Find where the given text appears and provide that cell's center as [x, y] coordinate. 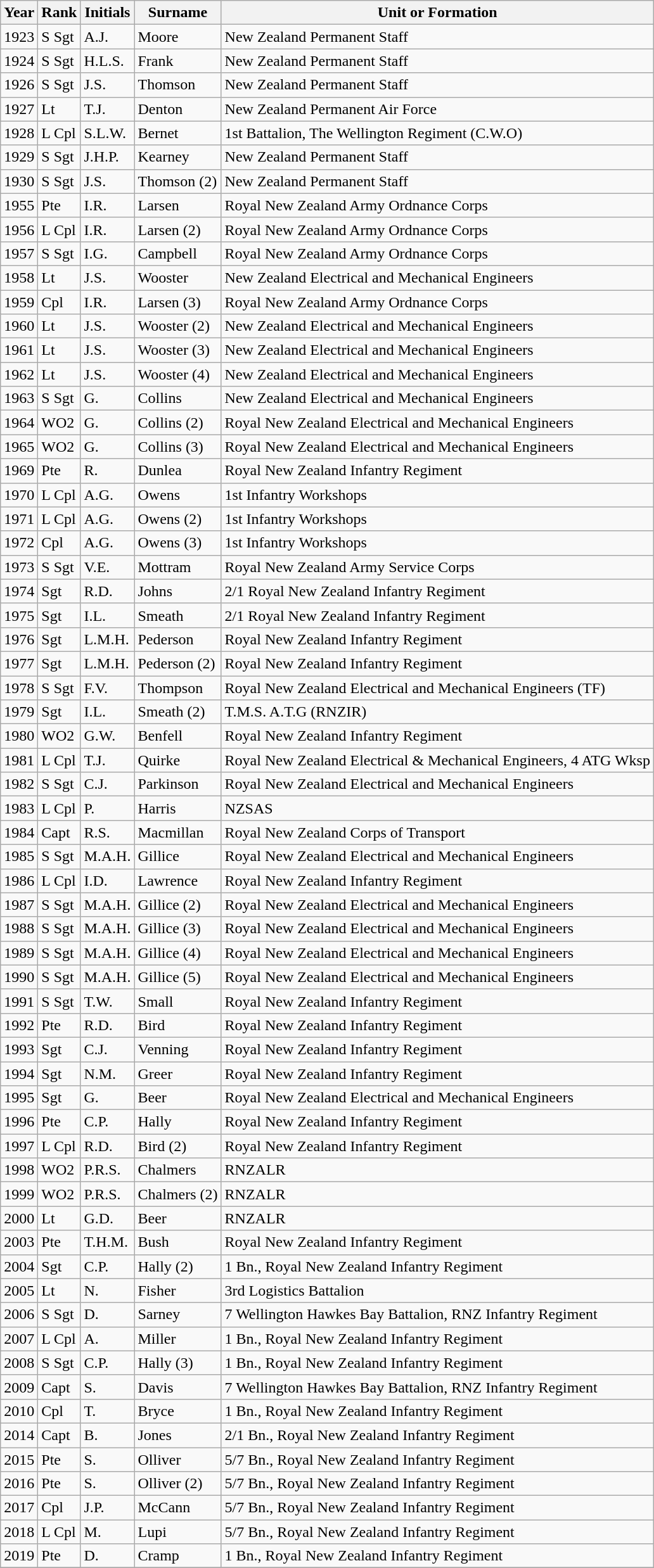
Gillice (2) [177, 905]
Fisher [177, 1291]
1971 [19, 519]
Macmillan [177, 832]
2009 [19, 1387]
Chalmers (2) [177, 1194]
2007 [19, 1339]
Larsen [177, 205]
McCann [177, 1508]
1978 [19, 687]
Thomson [177, 85]
Sarney [177, 1315]
1987 [19, 905]
2003 [19, 1242]
Initials [108, 13]
Royal New Zealand Corps of Transport [437, 832]
1930 [19, 181]
Venning [177, 1049]
A.J. [108, 37]
Campbell [177, 253]
I.D. [108, 881]
Pederson [177, 639]
1998 [19, 1170]
1981 [19, 760]
G.W. [108, 736]
1989 [19, 953]
F.V. [108, 687]
1st Battalion, The Wellington Regiment (C.W.O) [437, 133]
Quirke [177, 760]
1986 [19, 881]
M. [108, 1532]
R.S. [108, 832]
Cramp [177, 1556]
1992 [19, 1025]
Wooster (4) [177, 374]
J.P. [108, 1508]
1929 [19, 157]
Royal New Zealand Electrical & Mechanical Engineers, 4 ATG Wksp [437, 760]
1957 [19, 253]
Year [19, 13]
N. [108, 1291]
Surname [177, 13]
1923 [19, 37]
1926 [19, 85]
2014 [19, 1435]
1955 [19, 205]
Collins (3) [177, 447]
Thompson [177, 687]
Gillice (4) [177, 953]
2000 [19, 1218]
2006 [19, 1315]
3rd Logistics Battalion [437, 1291]
1924 [19, 61]
2016 [19, 1484]
Wooster (3) [177, 350]
2015 [19, 1459]
Hally (3) [177, 1363]
1997 [19, 1146]
R. [108, 471]
Kearney [177, 157]
Miller [177, 1339]
H.L.S. [108, 61]
V.E. [108, 567]
Olliver (2) [177, 1484]
Rank [60, 13]
Parkinson [177, 784]
Frank [177, 61]
Bird [177, 1025]
Smeath (2) [177, 712]
Bernet [177, 133]
2018 [19, 1532]
1977 [19, 663]
NZSAS [437, 808]
Larsen (2) [177, 229]
2017 [19, 1508]
1983 [19, 808]
Lupi [177, 1532]
Jones [177, 1435]
2005 [19, 1291]
1958 [19, 277]
1996 [19, 1122]
1964 [19, 423]
T.W. [108, 1001]
1988 [19, 929]
A. [108, 1339]
1982 [19, 784]
1995 [19, 1098]
S.L.W. [108, 133]
2019 [19, 1556]
2008 [19, 1363]
1956 [19, 229]
1991 [19, 1001]
Lawrence [177, 881]
Davis [177, 1387]
2/1 Bn., Royal New Zealand Infantry Regiment [437, 1435]
J.H.P. [108, 157]
1976 [19, 639]
1927 [19, 109]
Hally (2) [177, 1266]
1974 [19, 591]
Thomson (2) [177, 181]
T. [108, 1411]
Benfell [177, 736]
B. [108, 1435]
1990 [19, 977]
Larsen (3) [177, 302]
Denton [177, 109]
Bryce [177, 1411]
Hally [177, 1122]
Royal New Zealand Electrical and Mechanical Engineers (TF) [437, 687]
Wooster [177, 277]
Bird (2) [177, 1146]
T.M.S. A.T.G (RNZIR) [437, 712]
Smeath [177, 615]
P. [108, 808]
1985 [19, 857]
Gillice (3) [177, 929]
1963 [19, 398]
N.M. [108, 1074]
Dunlea [177, 471]
Moore [177, 37]
Mottram [177, 567]
2010 [19, 1411]
Owens (2) [177, 519]
Owens (3) [177, 543]
New Zealand Permanent Air Force [437, 109]
Johns [177, 591]
Collins (2) [177, 423]
Royal New Zealand Army Service Corps [437, 567]
Olliver [177, 1459]
1969 [19, 471]
2004 [19, 1266]
Owens [177, 495]
1979 [19, 712]
Bush [177, 1242]
1993 [19, 1049]
Collins [177, 398]
Gillice (5) [177, 977]
Chalmers [177, 1170]
1960 [19, 326]
Pederson (2) [177, 663]
1961 [19, 350]
1984 [19, 832]
1994 [19, 1074]
1965 [19, 447]
G.D. [108, 1218]
1959 [19, 302]
1975 [19, 615]
Greer [177, 1074]
I.G. [108, 253]
1962 [19, 374]
T.H.M. [108, 1242]
1972 [19, 543]
Harris [177, 808]
1999 [19, 1194]
1970 [19, 495]
1973 [19, 567]
1928 [19, 133]
Wooster (2) [177, 326]
1980 [19, 736]
Small [177, 1001]
Gillice [177, 857]
Unit or Formation [437, 13]
